Pinpoint the cell where the given text exists, returning its (x, y) midpoint coordinate. 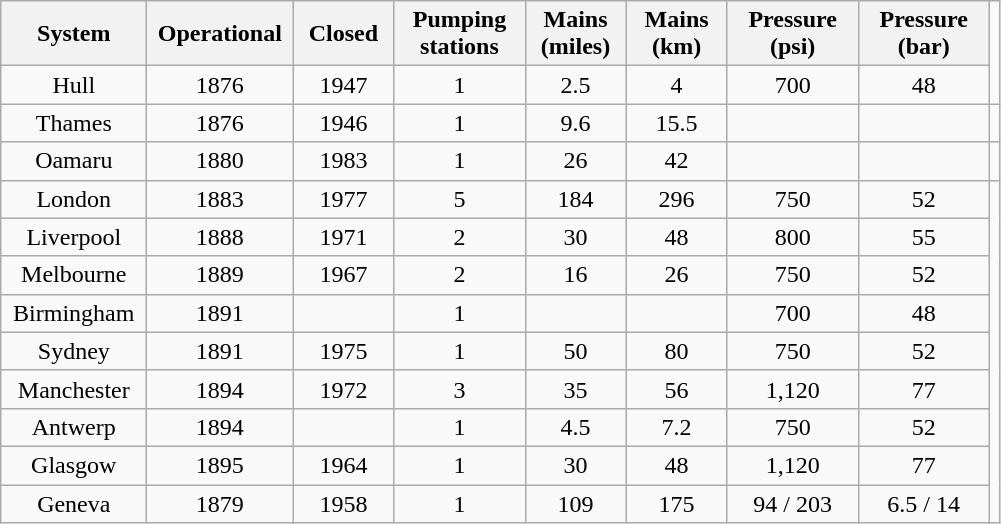
1971 (344, 237)
184 (576, 199)
Hull (74, 85)
175 (676, 503)
1888 (220, 237)
1958 (344, 503)
800 (792, 237)
1983 (344, 161)
3 (460, 389)
94 / 203 (792, 503)
Pressure (bar) (924, 34)
1964 (344, 465)
Oamaru (74, 161)
1947 (344, 85)
2.5 (576, 85)
Mains (miles) (576, 34)
Antwerp (74, 427)
1879 (220, 503)
4 (676, 85)
Sydney (74, 351)
55 (924, 237)
Pumping stations (460, 34)
1975 (344, 351)
Manchester (74, 389)
6.5 / 14 (924, 503)
296 (676, 199)
80 (676, 351)
5 (460, 199)
Pressure (psi) (792, 34)
1889 (220, 275)
1880 (220, 161)
35 (576, 389)
1883 (220, 199)
London (74, 199)
109 (576, 503)
7.2 (676, 427)
Operational (220, 34)
Geneva (74, 503)
50 (576, 351)
1977 (344, 199)
4.5 (576, 427)
Mains (km) (676, 34)
Liverpool (74, 237)
9.6 (576, 123)
System (74, 34)
42 (676, 161)
1967 (344, 275)
Glasgow (74, 465)
Melbourne (74, 275)
1946 (344, 123)
Birmingham (74, 313)
56 (676, 389)
1895 (220, 465)
16 (576, 275)
Thames (74, 123)
Closed (344, 34)
15.5 (676, 123)
1972 (344, 389)
